From the cell containing the given text, extract its center point as (x, y) coordinate. 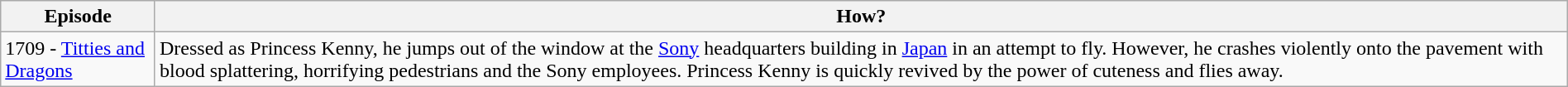
1709 - Titties and Dragons (78, 60)
Episode (78, 17)
How? (861, 17)
